Locate the cell with the specified text and output its [x, y] center coordinate. 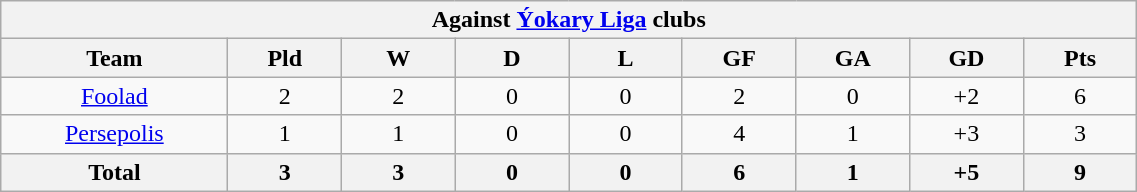
GA [853, 58]
9 [1080, 172]
+5 [967, 172]
Pts [1080, 58]
L [626, 58]
Persepolis [114, 134]
+3 [967, 134]
Team [114, 58]
Foolad [114, 96]
GD [967, 58]
GF [739, 58]
+2 [967, 96]
Total [114, 172]
Pld [285, 58]
D [512, 58]
W [399, 58]
Against Ýokary Liga clubs [569, 20]
4 [739, 134]
